Capture the cell that displays the provided text and extract its (X, Y) central coordinate. 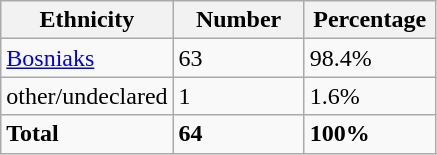
64 (238, 134)
other/undeclared (87, 96)
Ethnicity (87, 20)
Bosniaks (87, 58)
63 (238, 58)
1 (238, 96)
1.6% (370, 96)
100% (370, 134)
Number (238, 20)
98.4% (370, 58)
Total (87, 134)
Percentage (370, 20)
